Return the (x, y) coordinate for the center point of the cell that contains the specified text.  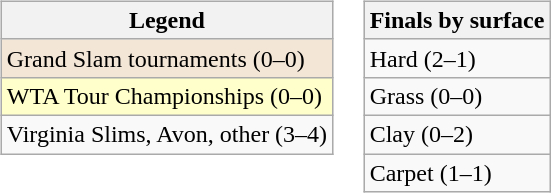
Hard (2–1) (457, 58)
Grass (0–0) (457, 96)
Legend (166, 20)
Virginia Slims, Avon, other (3–4) (166, 134)
Clay (0–2) (457, 134)
WTA Tour Championships (0–0) (166, 96)
Finals by surface (457, 20)
Carpet (1–1) (457, 173)
Grand Slam tournaments (0–0) (166, 58)
